Return (X, Y) of the center of cell containing provided text 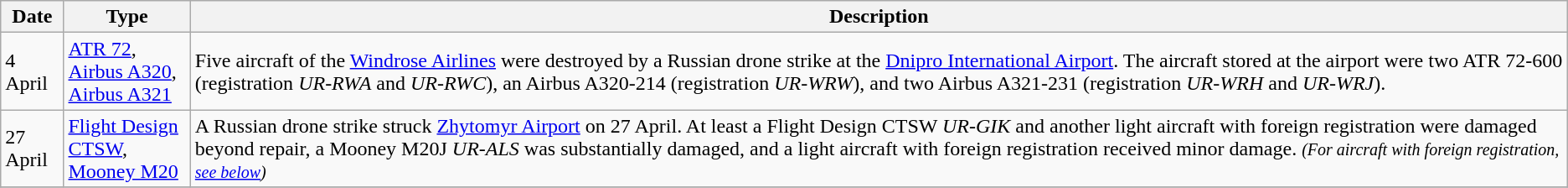
Date (32, 17)
27 April (32, 149)
ATR 72,Airbus A320,Airbus A321 (127, 71)
Flight Design CTSW,Mooney M20 (127, 149)
4 April (32, 71)
Type (127, 17)
Description (879, 17)
